Determine the (X, Y) coordinate at the center of the cell enclosing the given text.  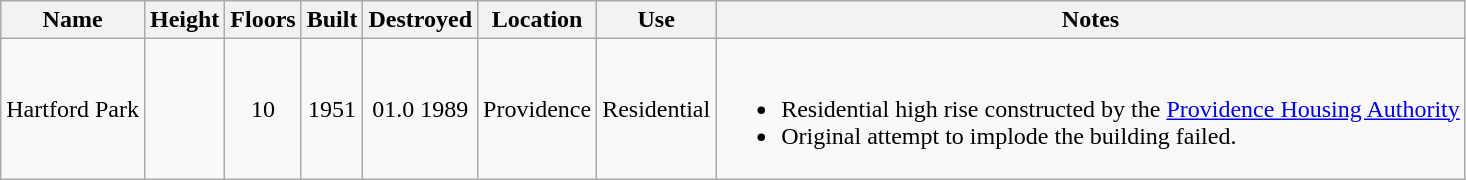
Built (332, 20)
Destroyed (420, 20)
Hartford Park (73, 109)
Residential high rise constructed by the Providence Housing AuthorityOriginal attempt to implode the building failed. (1091, 109)
Notes (1091, 20)
10 (263, 109)
01.0 1989 (420, 109)
Location (538, 20)
Providence (538, 109)
1951 (332, 109)
Floors (263, 20)
Use (656, 20)
Name (73, 20)
Residential (656, 109)
Height (184, 20)
